Output the [x, y] coordinate of the center of the cell containing the given text.  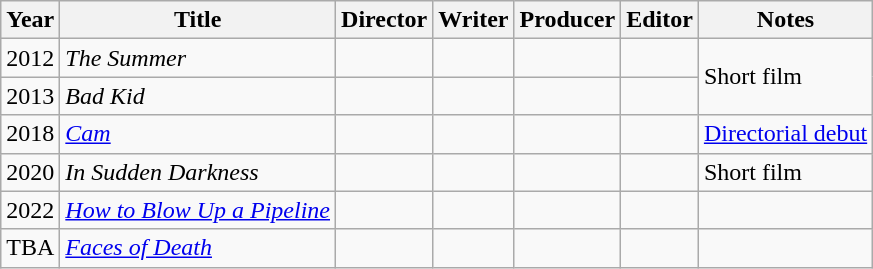
Cam [198, 134]
In Sudden Darkness [198, 172]
How to Blow Up a Pipeline [198, 210]
The Summer [198, 58]
Writer [474, 20]
2022 [30, 210]
Title [198, 20]
Faces of Death [198, 248]
Director [384, 20]
2020 [30, 172]
Producer [568, 20]
2018 [30, 134]
TBA [30, 248]
2013 [30, 96]
Directorial debut [785, 134]
Year [30, 20]
Editor [660, 20]
Notes [785, 20]
Bad Kid [198, 96]
2012 [30, 58]
